Determine the [X, Y] coordinate at the center of the cell enclosing the given text.  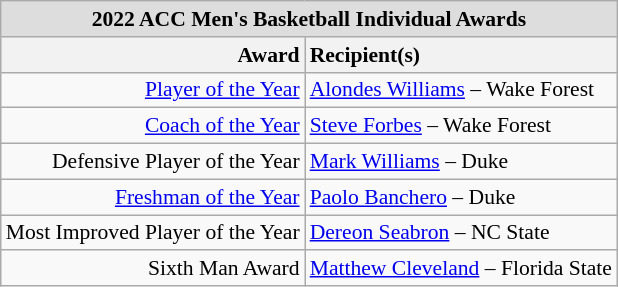
Matthew Cleveland – Florida State [461, 269]
Paolo Banchero – Duke [461, 197]
Freshman of the Year [153, 197]
Defensive Player of the Year [153, 162]
Steve Forbes – Wake Forest [461, 126]
Alondes Williams – Wake Forest [461, 90]
Mark Williams – Duke [461, 162]
Most Improved Player of the Year [153, 233]
Recipient(s) [461, 55]
Coach of the Year [153, 126]
2022 ACC Men's Basketball Individual Awards [309, 19]
Sixth Man Award [153, 269]
Player of the Year [153, 90]
Award [153, 55]
Dereon Seabron – NC State [461, 233]
